Provide the [x, y] coordinate of the cell's center where the given text is located.  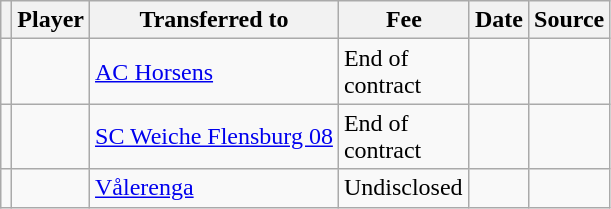
Vålerenga [214, 188]
Date [498, 20]
Source [570, 20]
AC Horsens [214, 72]
SC Weiche Flensburg 08 [214, 136]
Fee [404, 20]
Player [51, 20]
Transferred to [214, 20]
Undisclosed [404, 188]
